Provide the [X, Y] coordinate of the cell's center where the given text is located.  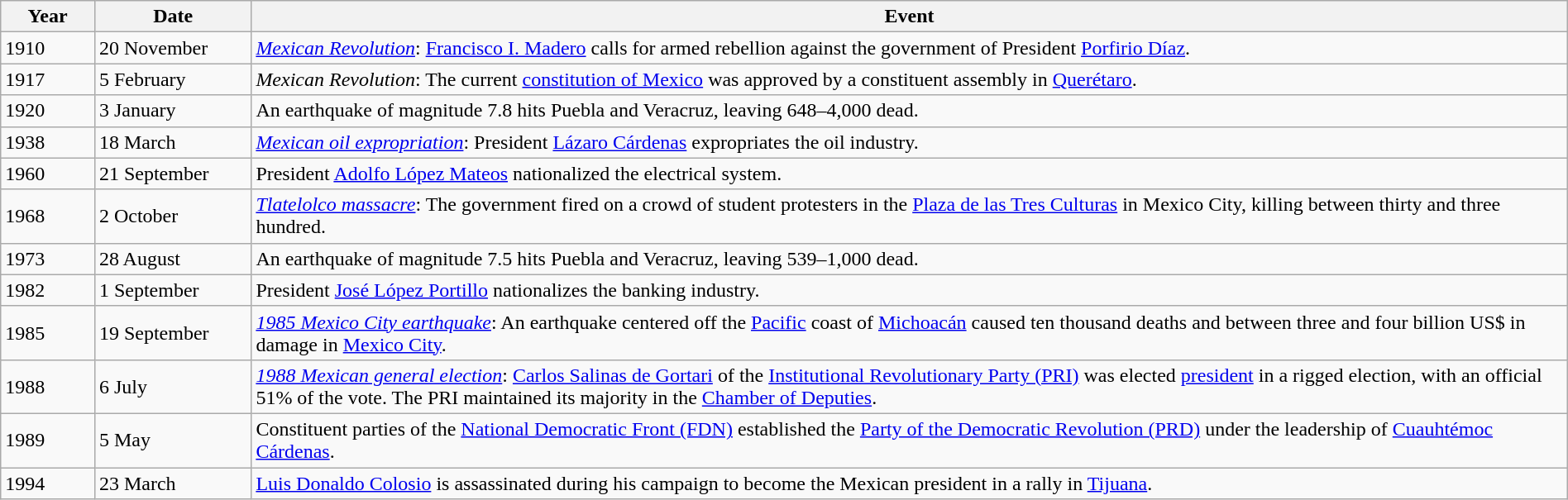
19 September [172, 332]
1917 [48, 79]
1985 [48, 332]
An earthquake of magnitude 7.5 hits Puebla and Veracruz, leaving 539–1,000 dead. [910, 259]
3 January [172, 111]
1994 [48, 483]
20 November [172, 48]
1 September [172, 290]
23 March [172, 483]
President José López Portillo nationalizes the banking industry. [910, 290]
Mexican Revolution: Francisco I. Madero calls for armed rebellion against the government of President Porfirio Díaz. [910, 48]
President Adolfo López Mateos nationalized the electrical system. [910, 174]
1989 [48, 440]
5 May [172, 440]
Year [48, 17]
Event [910, 17]
1988 [48, 387]
1960 [48, 174]
Mexican oil expropriation: President Lázaro Cárdenas expropriates the oil industry. [910, 142]
Date [172, 17]
An earthquake of magnitude 7.8 hits Puebla and Veracruz, leaving 648–4,000 dead. [910, 111]
Mexican Revolution: The current constitution of Mexico was approved by a constituent assembly in Querétaro. [910, 79]
6 July [172, 387]
28 August [172, 259]
1910 [48, 48]
1973 [48, 259]
1920 [48, 111]
1938 [48, 142]
1968 [48, 217]
1982 [48, 290]
5 February [172, 79]
2 October [172, 217]
Luis Donaldo Colosio is assassinated during his campaign to become the Mexican president in a rally in Tijuana. [910, 483]
18 March [172, 142]
21 September [172, 174]
